From the cell containing the given text, extract its center point as [X, Y] coordinate. 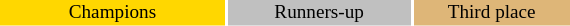
Runners-up [319, 13]
Champions [112, 13]
Third place [492, 13]
